For the text-containing cell, return its midpoint in [X, Y] coordinate format. 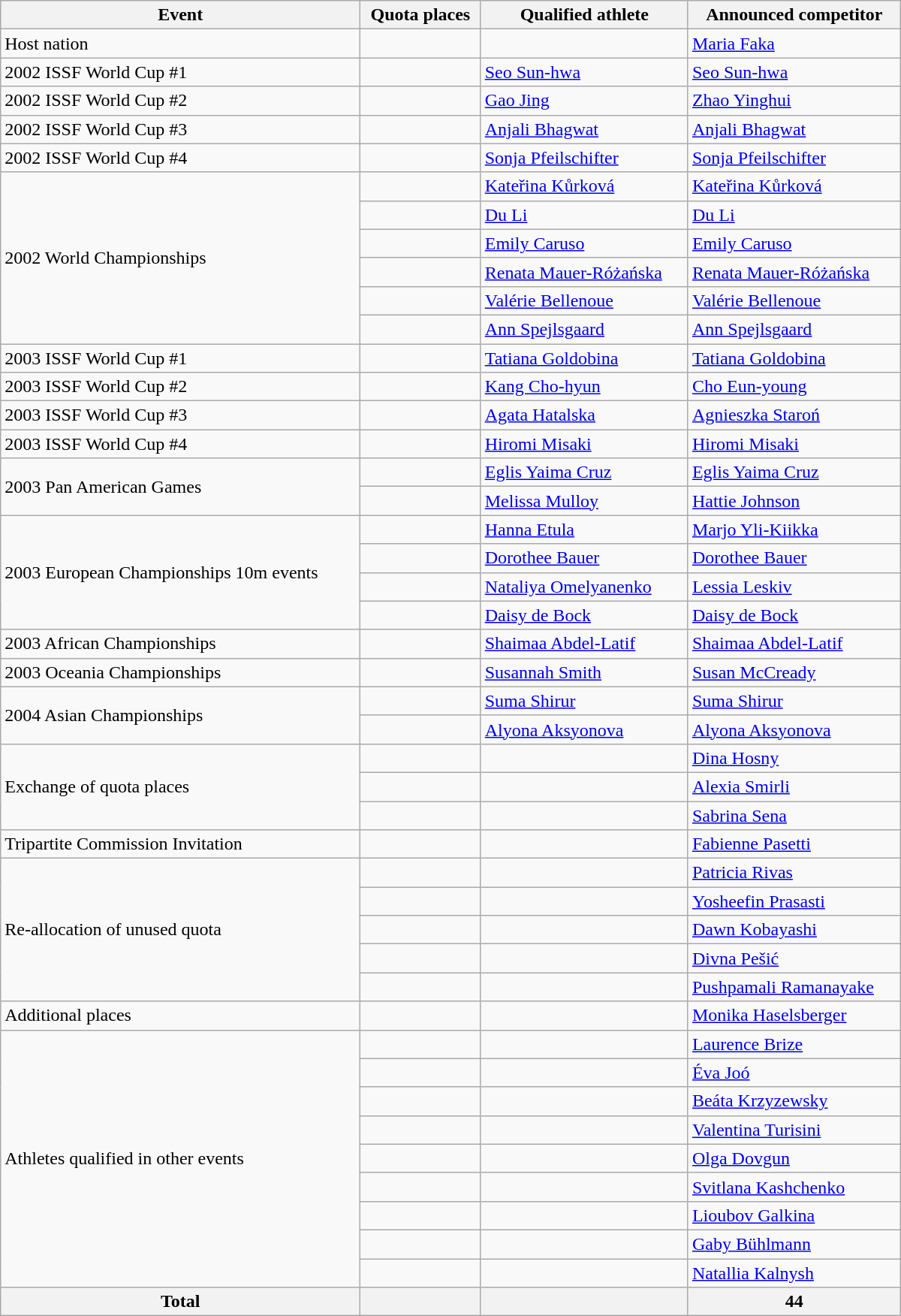
Tripartite Commission Invitation [180, 844]
Svitlana Kashchenko [794, 1187]
Susan McCready [794, 672]
Zhao Yinghui [794, 101]
Re-allocation of unused quota [180, 930]
Dawn Kobayashi [794, 930]
2003 European Championships 10m events [180, 572]
Maria Faka [794, 44]
Gaby Bühlmann [794, 1244]
2003 Pan American Games [180, 487]
Fabienne Pasetti [794, 844]
2002 ISSF World Cup #1 [180, 72]
2003 ISSF World Cup #2 [180, 387]
Valentina Turisini [794, 1130]
2002 ISSF World Cup #4 [180, 158]
Kang Cho-hyun [584, 387]
2003 ISSF World Cup #1 [180, 358]
Lioubov Galkina [794, 1215]
44 [794, 1302]
2003 ISSF World Cup #3 [180, 415]
2004 Asian Championships [180, 715]
Nataliya Omelyanenko [584, 587]
2002 World Championships [180, 258]
Laurence Brize [794, 1044]
2003 ISSF World Cup #4 [180, 444]
Announced competitor [794, 15]
Marjo Yli-Kiikka [794, 530]
Exchange of quota places [180, 786]
Divna Pešić [794, 958]
Monika Haselsberger [794, 1016]
Agata Hatalska [584, 415]
Beáta Krzyzewsky [794, 1101]
Lessia Leskiv [794, 587]
2002 ISSF World Cup #2 [180, 101]
Hattie Johnson [794, 501]
Susannah Smith [584, 672]
Event [180, 15]
Qualified athlete [584, 15]
Olga Dovgun [794, 1158]
Melissa Mulloy [584, 501]
Dina Hosny [794, 758]
2002 ISSF World Cup #3 [180, 129]
Pushpamali Ramanayake [794, 987]
Yosheefin Prasasti [794, 901]
2003 African Championships [180, 644]
Sabrina Sena [794, 815]
Alexia Smirli [794, 786]
Natallia Kalnysh [794, 1273]
Cho Eun-young [794, 387]
Patricia Rivas [794, 873]
Total [180, 1302]
Host nation [180, 44]
Athletes qualified in other events [180, 1158]
Additional places [180, 1016]
Quota places [420, 15]
Hanna Etula [584, 530]
2003 Oceania Championships [180, 672]
Éva Joó [794, 1073]
Agnieszka Staroń [794, 415]
Gao Jing [584, 101]
